Detect which cell encompasses the target text, then output its (X, Y) center coordinate. 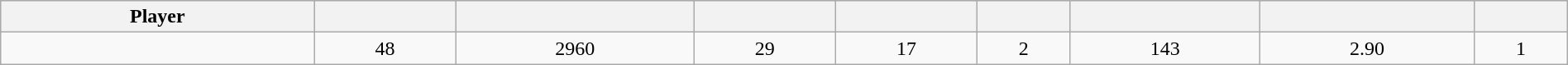
2 (1024, 48)
2960 (575, 48)
143 (1165, 48)
17 (906, 48)
1 (1522, 48)
2.90 (1368, 48)
29 (764, 48)
Player (157, 17)
48 (385, 48)
